Capture the cell that displays the provided text and extract its (x, y) central coordinate. 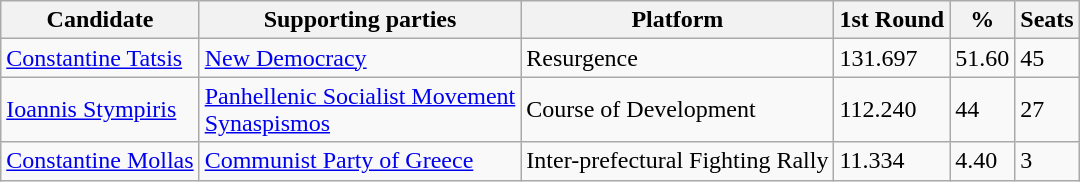
Platform (678, 20)
Constantine Mollas (100, 161)
Panhellenic Socialist Movement Synaspismos (360, 110)
Candidate (100, 20)
Communist Party of Greece (360, 161)
112.240 (892, 110)
Resurgence (678, 58)
New Democracy (360, 58)
11.334 (892, 161)
27 (1047, 110)
131.697 (892, 58)
45 (1047, 58)
44 (982, 110)
3 (1047, 161)
51.60 (982, 58)
Course of Development (678, 110)
1st Round (892, 20)
Supporting parties (360, 20)
Inter-prefectural Fighting Rally (678, 161)
Constantine Tatsis (100, 58)
Ioannis Stympiris (100, 110)
Seats (1047, 20)
4.40 (982, 161)
% (982, 20)
